Return (x, y) of the center of cell containing provided text 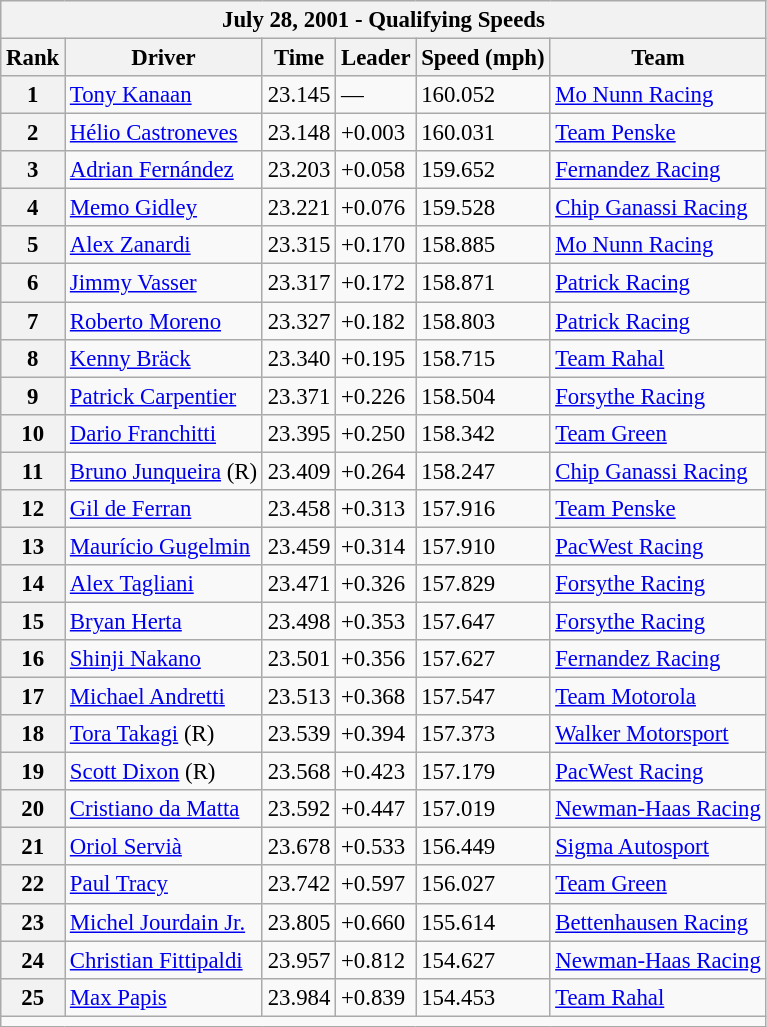
Tora Takagi (R) (164, 734)
+0.326 (376, 584)
158.715 (483, 358)
+0.314 (376, 546)
154.453 (483, 997)
+0.597 (376, 885)
2 (33, 133)
+0.003 (376, 133)
3 (33, 170)
23.501 (298, 659)
Sigma Autosport (658, 847)
11 (33, 471)
Memo Gidley (164, 208)
Hélio Castroneves (164, 133)
22 (33, 885)
Driver (164, 58)
158.885 (483, 245)
23.592 (298, 809)
157.019 (483, 809)
+0.368 (376, 697)
Paul Tracy (164, 885)
24 (33, 960)
157.829 (483, 584)
Bryan Herta (164, 621)
17 (33, 697)
+0.839 (376, 997)
23 (33, 922)
23.340 (298, 358)
12 (33, 509)
23.568 (298, 772)
157.547 (483, 697)
Speed (mph) (483, 58)
23.471 (298, 584)
July 28, 2001 - Qualifying Speeds (384, 20)
160.052 (483, 95)
20 (33, 809)
+0.812 (376, 960)
Rank (33, 58)
18 (33, 734)
157.647 (483, 621)
— (376, 95)
Patrick Carpentier (164, 396)
5 (33, 245)
23.395 (298, 433)
158.504 (483, 396)
+0.533 (376, 847)
157.910 (483, 546)
23.221 (298, 208)
159.652 (483, 170)
Walker Motorsport (658, 734)
4 (33, 208)
+0.226 (376, 396)
Team (658, 58)
160.031 (483, 133)
Alex Zanardi (164, 245)
+0.423 (376, 772)
23.459 (298, 546)
+0.264 (376, 471)
154.627 (483, 960)
+0.660 (376, 922)
Alex Tagliani (164, 584)
23.458 (298, 509)
10 (33, 433)
+0.313 (376, 509)
14 (33, 584)
8 (33, 358)
158.871 (483, 283)
25 (33, 997)
23.513 (298, 697)
7 (33, 321)
+0.447 (376, 809)
Team Motorola (658, 697)
+0.182 (376, 321)
+0.195 (376, 358)
Maurício Gugelmin (164, 546)
23.371 (298, 396)
Dario Franchitti (164, 433)
23.409 (298, 471)
157.373 (483, 734)
1 (33, 95)
Oriol Servià (164, 847)
9 (33, 396)
Jimmy Vasser (164, 283)
23.957 (298, 960)
13 (33, 546)
23.984 (298, 997)
+0.356 (376, 659)
6 (33, 283)
Michael Andretti (164, 697)
Christian Fittipaldi (164, 960)
21 (33, 847)
+0.058 (376, 170)
157.916 (483, 509)
156.449 (483, 847)
156.027 (483, 885)
23.317 (298, 283)
Max Papis (164, 997)
Leader (376, 58)
15 (33, 621)
158.803 (483, 321)
Bruno Junqueira (R) (164, 471)
16 (33, 659)
Gil de Ferran (164, 509)
23.327 (298, 321)
Shinji Nakano (164, 659)
+0.353 (376, 621)
157.627 (483, 659)
159.528 (483, 208)
Roberto Moreno (164, 321)
23.203 (298, 170)
158.247 (483, 471)
Scott Dixon (R) (164, 772)
157.179 (483, 772)
23.742 (298, 885)
23.539 (298, 734)
158.342 (483, 433)
23.498 (298, 621)
Tony Kanaan (164, 95)
23.315 (298, 245)
Kenny Bräck (164, 358)
155.614 (483, 922)
+0.076 (376, 208)
+0.250 (376, 433)
23.145 (298, 95)
Michel Jourdain Jr. (164, 922)
Bettenhausen Racing (658, 922)
23.678 (298, 847)
Adrian Fernández (164, 170)
+0.394 (376, 734)
19 (33, 772)
+0.172 (376, 283)
Time (298, 58)
+0.170 (376, 245)
Cristiano da Matta (164, 809)
23.805 (298, 922)
23.148 (298, 133)
